Provide the [x, y] coordinate of the cell's center where the given text is located.  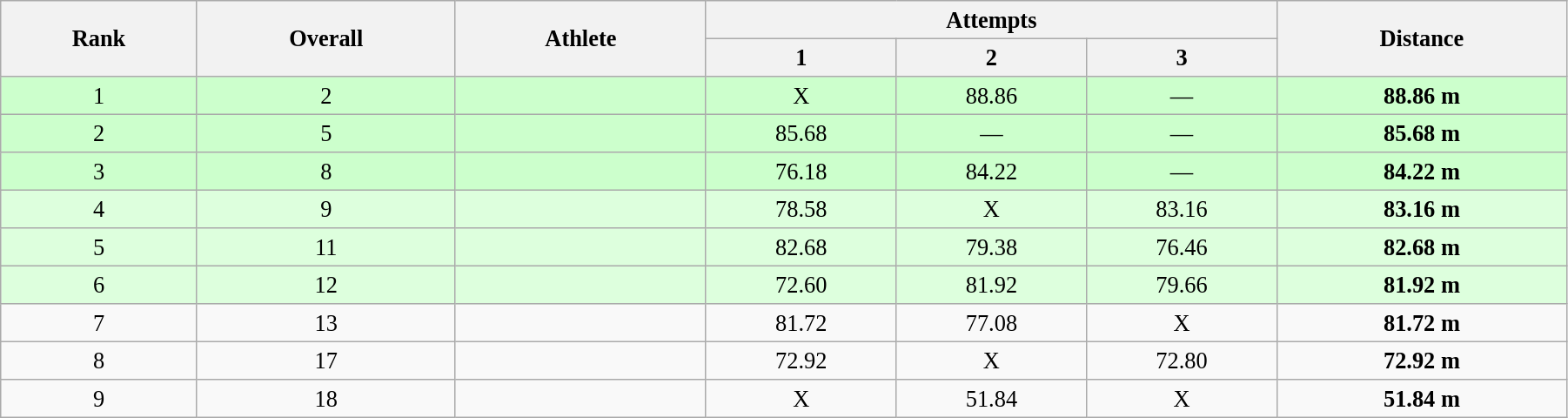
7 [99, 323]
81.92 [992, 285]
72.92 [801, 361]
83.16 m [1422, 209]
13 [325, 323]
84.22 [992, 172]
79.38 [992, 247]
Rank [99, 38]
76.18 [801, 172]
Distance [1422, 38]
6 [99, 285]
88.86 m [1422, 95]
85.68 m [1422, 133]
12 [325, 285]
18 [325, 399]
84.22 m [1422, 172]
17 [325, 361]
82.68 m [1422, 247]
Overall [325, 38]
81.92 m [1422, 285]
82.68 [801, 247]
88.86 [992, 95]
83.16 [1182, 209]
79.66 [1182, 285]
76.46 [1182, 247]
Attempts [991, 19]
72.80 [1182, 361]
51.84 m [1422, 399]
11 [325, 247]
51.84 [992, 399]
78.58 [801, 209]
72.60 [801, 285]
81.72 m [1422, 323]
4 [99, 209]
81.72 [801, 323]
Athlete [580, 38]
85.68 [801, 133]
72.92 m [1422, 361]
77.08 [992, 323]
